Detect which cell encompasses the target text, then output its [x, y] center coordinate. 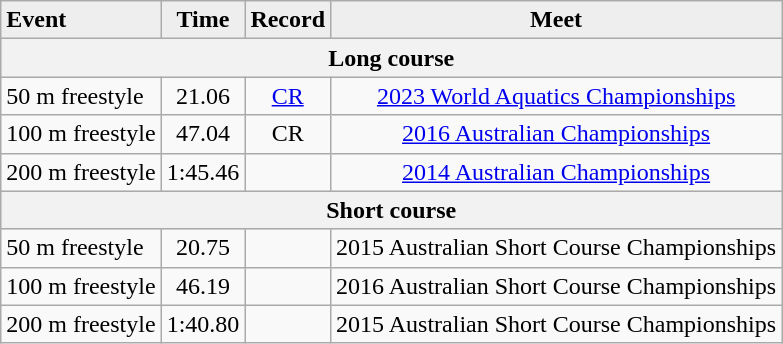
1:45.46 [203, 172]
Long course [392, 58]
2016 Australian Championships [556, 134]
2023 World Aquatics Championships [556, 96]
2014 Australian Championships [556, 172]
1:40.80 [203, 324]
2016 Australian Short Course Championships [556, 286]
Meet [556, 20]
46.19 [203, 286]
Event [81, 20]
47.04 [203, 134]
20.75 [203, 248]
Record [288, 20]
21.06 [203, 96]
Time [203, 20]
Short course [392, 210]
